Identify which cell holds the provided text, then report its [x, y] central coordinate. 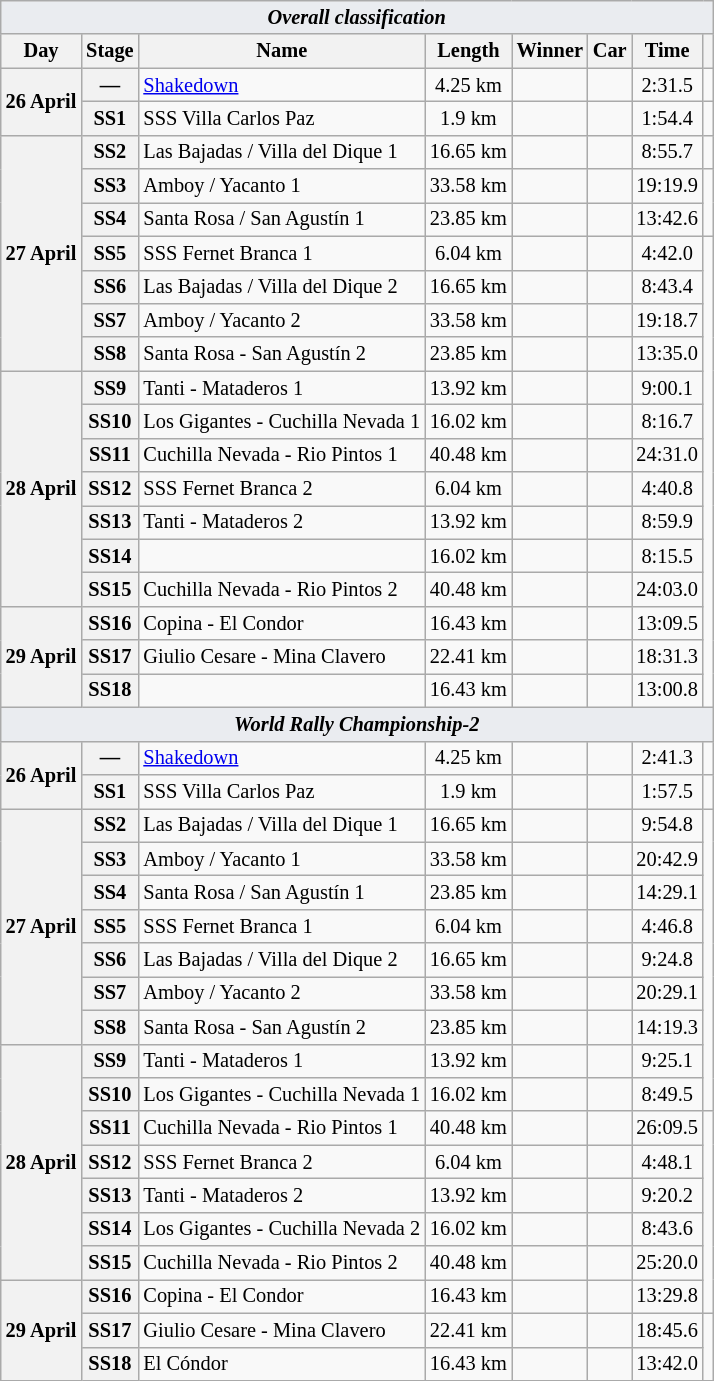
18:31.3 [668, 657]
8:16.7 [668, 421]
13:29.8 [668, 1296]
13:00.8 [668, 690]
9:00.1 [668, 388]
13:42.0 [668, 1364]
8:59.9 [668, 522]
4:46.8 [668, 926]
4:42.0 [668, 253]
8:43.4 [668, 287]
Stage [110, 51]
2:31.5 [668, 85]
Car [610, 51]
9:25.1 [668, 1061]
24:03.0 [668, 589]
Overall classification [357, 17]
13:35.0 [668, 354]
1:54.4 [668, 118]
13:09.5 [668, 623]
Length [468, 51]
2:41.3 [668, 758]
9:24.8 [668, 960]
25:20.0 [668, 1263]
20:29.1 [668, 993]
18:45.6 [668, 1330]
20:42.9 [668, 859]
1:57.5 [668, 791]
13:42.6 [668, 219]
Los Gigantes - Cuchilla Nevada 2 [282, 1229]
24:31.0 [668, 455]
8:15.5 [668, 556]
9:20.2 [668, 1195]
8:49.5 [668, 1094]
Name [282, 51]
26:09.5 [668, 1128]
Time [668, 51]
Day [41, 51]
14:19.3 [668, 1027]
4:40.8 [668, 489]
Winner [550, 51]
19:19.9 [668, 186]
8:43.6 [668, 1229]
9:54.8 [668, 825]
14:29.1 [668, 892]
4:48.1 [668, 1162]
World Rally Championship-2 [357, 724]
19:18.7 [668, 320]
El Cóndor [282, 1364]
8:55.7 [668, 152]
